Scan for the cell matching the given text and deliver its [x, y] coordinate at center. 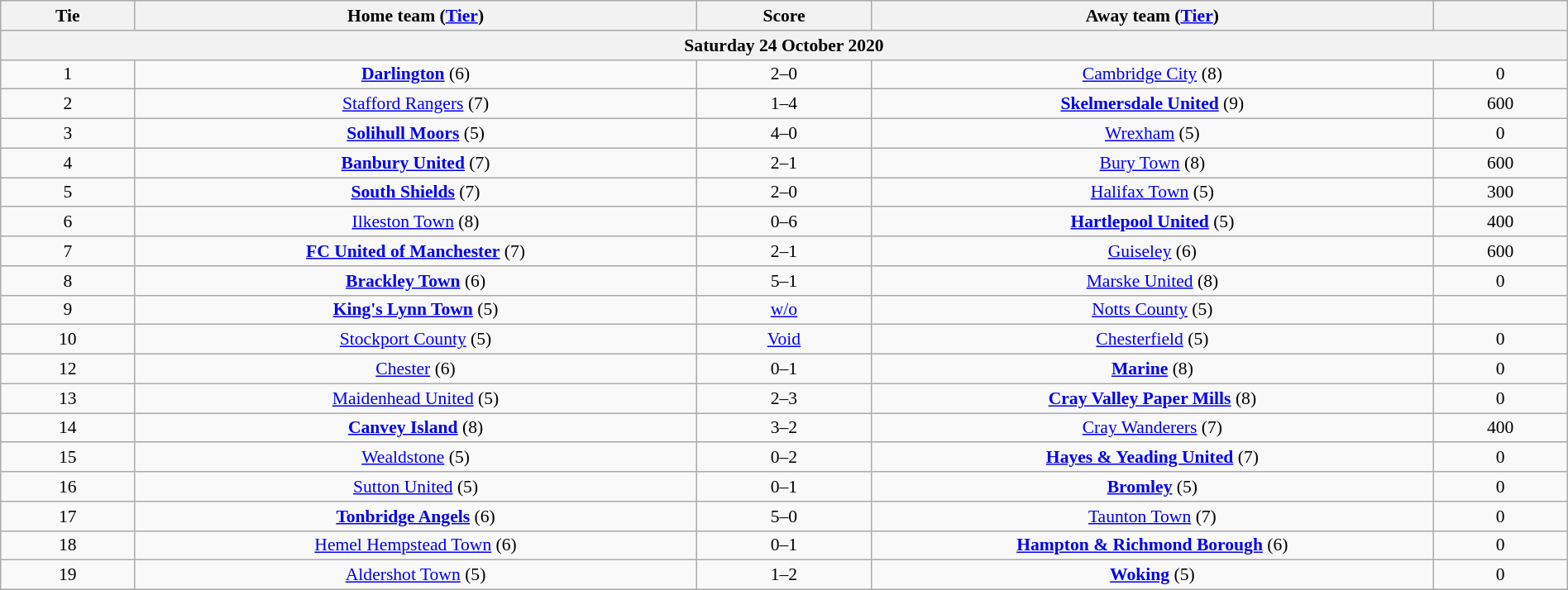
Saturday 24 October 2020 [784, 45]
Hampton & Richmond Borough (6) [1153, 545]
Stockport County (5) [415, 340]
Marine (8) [1153, 369]
1 [68, 74]
Tonbridge Angels (6) [415, 516]
Score [784, 16]
Wrexham (5) [1153, 134]
Banbury United (7) [415, 163]
Aldershot Town (5) [415, 575]
4 [68, 163]
King's Lynn Town (5) [415, 310]
Hemel Hempstead Town (6) [415, 545]
Canvey Island (8) [415, 428]
Sutton United (5) [415, 487]
Skelmersdale United (9) [1153, 104]
South Shields (7) [415, 193]
Void [784, 340]
Guiseley (6) [1153, 251]
12 [68, 369]
13 [68, 398]
2 [68, 104]
4–0 [784, 134]
Ilkeston Town (8) [415, 222]
Maidenhead United (5) [415, 398]
Halifax Town (5) [1153, 193]
8 [68, 281]
3 [68, 134]
Tie [68, 16]
3–2 [784, 428]
Cambridge City (8) [1153, 74]
Solihull Moors (5) [415, 134]
1–4 [784, 104]
Cray Wanderers (7) [1153, 428]
Home team (Tier) [415, 16]
6 [68, 222]
5–0 [784, 516]
15 [68, 458]
Woking (5) [1153, 575]
18 [68, 545]
16 [68, 487]
Wealdstone (5) [415, 458]
FC United of Manchester (7) [415, 251]
Brackley Town (6) [415, 281]
Bury Town (8) [1153, 163]
Darlington (6) [415, 74]
w/o [784, 310]
Chesterfield (5) [1153, 340]
0–2 [784, 458]
7 [68, 251]
Stafford Rangers (7) [415, 104]
Away team (Tier) [1153, 16]
Bromley (5) [1153, 487]
Notts County (5) [1153, 310]
Hartlepool United (5) [1153, 222]
Marske United (8) [1153, 281]
Chester (6) [415, 369]
Cray Valley Paper Mills (8) [1153, 398]
10 [68, 340]
1–2 [784, 575]
14 [68, 428]
300 [1500, 193]
9 [68, 310]
19 [68, 575]
Taunton Town (7) [1153, 516]
5 [68, 193]
5–1 [784, 281]
0–6 [784, 222]
2–3 [784, 398]
Hayes & Yeading United (7) [1153, 458]
17 [68, 516]
